Identify which cell holds the provided text, then report its (X, Y) central coordinate. 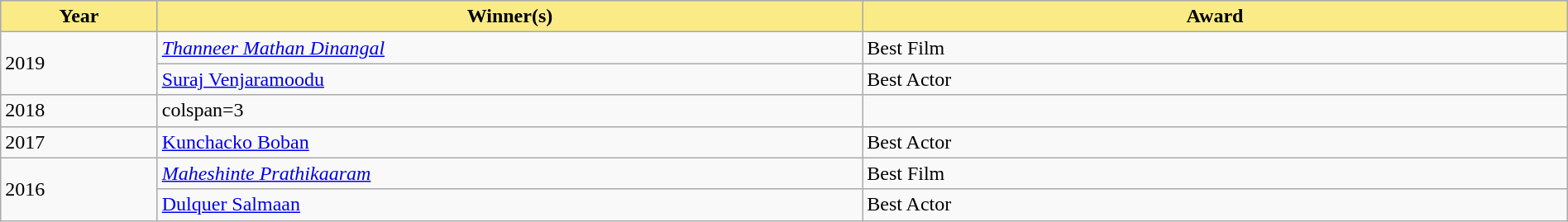
2016 (79, 189)
2017 (79, 142)
Kunchacko Boban (509, 142)
Dulquer Salmaan (509, 205)
Suraj Venjaramoodu (509, 79)
2018 (79, 111)
Maheshinte Prathikaaram (509, 173)
Winner(s) (509, 17)
2019 (79, 64)
Year (79, 17)
colspan=3 (509, 111)
Award (1216, 17)
Thanneer Mathan Dinangal (509, 48)
